Extract the (x, y) coordinate from the center of the cell holding the provided text.  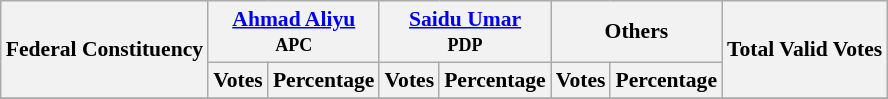
Saidu UmarPDP (464, 32)
Others (636, 32)
Federal Constituency (104, 50)
Ahmad AliyuAPC (294, 32)
Total Valid Votes (804, 50)
